From the cell containing the given text, extract its center point as (X, Y) coordinate. 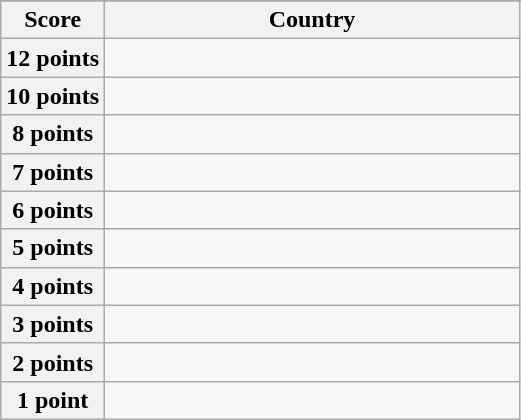
2 points (53, 362)
6 points (53, 210)
4 points (53, 286)
Country (312, 20)
3 points (53, 324)
10 points (53, 96)
Score (53, 20)
12 points (53, 58)
5 points (53, 248)
1 point (53, 400)
7 points (53, 172)
8 points (53, 134)
